Pinpoint the cell where the given text exists, returning its [x, y] midpoint coordinate. 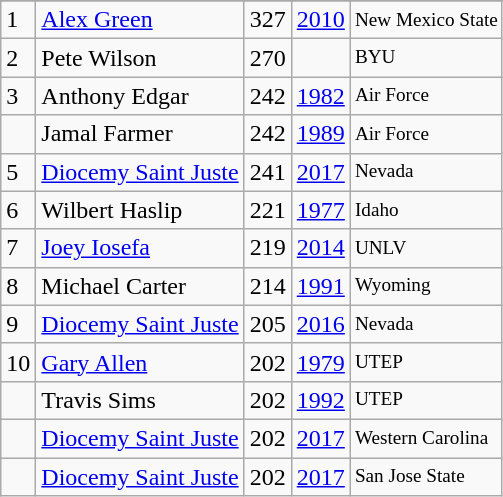
Gary Allen [140, 362]
1992 [320, 400]
Joey Iosefa [140, 248]
San Jose State [426, 477]
2014 [320, 248]
Wilbert Haslip [140, 210]
2016 [320, 324]
Travis Sims [140, 400]
2010 [320, 20]
Alex Green [140, 20]
214 [268, 286]
Jamal Farmer [140, 134]
241 [268, 172]
9 [18, 324]
Wyoming [426, 286]
Idaho [426, 210]
8 [18, 286]
1989 [320, 134]
1982 [320, 96]
BYU [426, 58]
205 [268, 324]
270 [268, 58]
327 [268, 20]
1979 [320, 362]
Western Carolina [426, 438]
2 [18, 58]
New Mexico State [426, 20]
Pete Wilson [140, 58]
5 [18, 172]
UNLV [426, 248]
3 [18, 96]
1 [18, 20]
7 [18, 248]
10 [18, 362]
1977 [320, 210]
219 [268, 248]
221 [268, 210]
Anthony Edgar [140, 96]
1991 [320, 286]
6 [18, 210]
Michael Carter [140, 286]
